Detect which cell encompasses the target text, then output its (x, y) center coordinate. 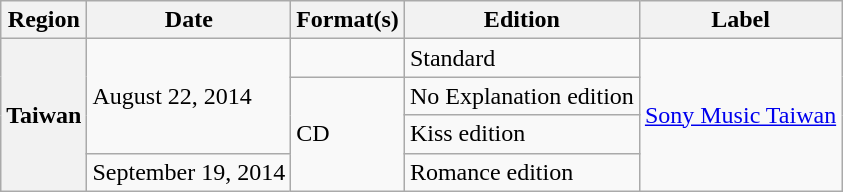
Label (740, 20)
Edition (522, 20)
September 19, 2014 (189, 172)
Standard (522, 58)
CD (348, 134)
Romance edition (522, 172)
August 22, 2014 (189, 96)
Region (44, 20)
Date (189, 20)
Taiwan (44, 115)
No Explanation edition (522, 96)
Sony Music Taiwan (740, 115)
Kiss edition (522, 134)
Format(s) (348, 20)
